Return the (x, y) coordinate for the center point of the cell that contains the specified text.  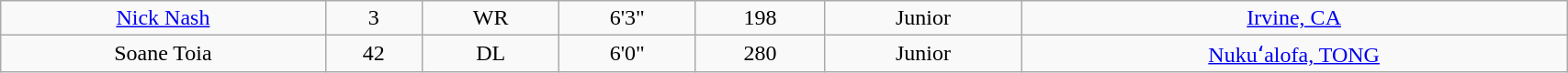
6'0" (627, 54)
6'3" (627, 18)
Nukuʻalofa, TONG (1294, 54)
DL (491, 54)
Nick Nash (164, 18)
Irvine, CA (1294, 18)
WR (491, 18)
198 (761, 18)
42 (373, 54)
Soane Toia (164, 54)
280 (761, 54)
3 (373, 18)
